Determine the (x, y) coordinate at the center of the cell enclosing the given text.  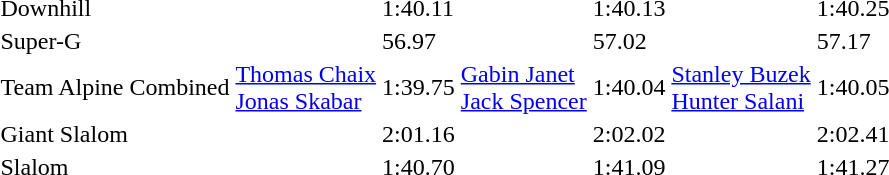
Stanley BuzekHunter Salani (741, 88)
2:02.02 (629, 134)
57.02 (629, 41)
Thomas ChaixJonas Skabar (306, 88)
1:39.75 (419, 88)
2:01.16 (419, 134)
56.97 (419, 41)
1:40.04 (629, 88)
Gabin JanetJack Spencer (524, 88)
